Determine the (X, Y) coordinate at the center of the cell enclosing the given text.  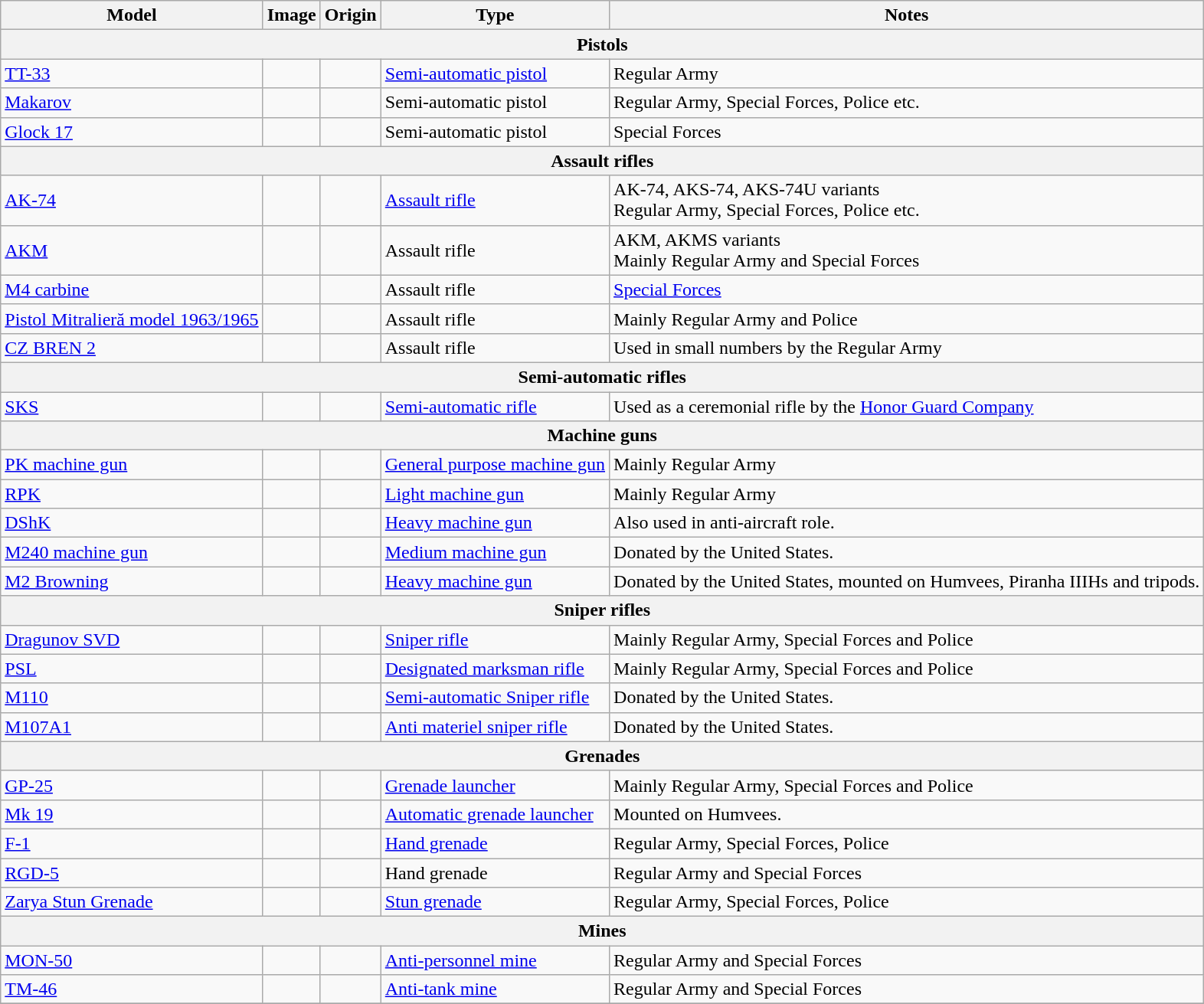
TT-33 (132, 74)
PSL (132, 669)
Mk 19 (132, 814)
SKS (132, 407)
Regular Army (907, 74)
Pistol Mitralieră model 1963/1965 (132, 319)
RGD-5 (132, 872)
M4 carbine (132, 289)
Semi-automatic rifle (495, 407)
Dragunov SVD (132, 639)
Mainly Regular Army and Police (907, 319)
CZ BREN 2 (132, 348)
Assault rifles (602, 161)
Makarov (132, 103)
Light machine gun (495, 494)
RPK (132, 494)
F-1 (132, 843)
Used in small numbers by the Regular Army (907, 348)
Sniper rifles (602, 610)
Also used in anti-aircraft role. (907, 523)
Anti materiel sniper rifle (495, 727)
General purpose machine gun (495, 465)
PK machine gun (132, 465)
Origin (351, 15)
M240 machine gun (132, 552)
AK-74 (132, 201)
Grenade launcher (495, 785)
Automatic grenade launcher (495, 814)
Semi-automatic Sniper rifle (495, 698)
Semi-automatic rifles (602, 377)
Grenades (602, 756)
Model (132, 15)
Used as a ceremonial rifle by the Honor Guard Company (907, 407)
Zarya Stun Grenade (132, 902)
Mounted on Humvees. (907, 814)
Designated marksman rifle (495, 669)
Mines (602, 931)
M2 Browning (132, 581)
MON-50 (132, 960)
Notes (907, 15)
DShK (132, 523)
AKM (132, 250)
AK-74, AKS-74, AKS-74U variantsRegular Army, Special Forces, Police etc. (907, 201)
Glock 17 (132, 132)
AKM, AKMS variantsMainly Regular Army and Special Forces (907, 250)
TM-46 (132, 989)
M110 (132, 698)
GP-25 (132, 785)
Medium machine gun (495, 552)
Sniper rifle (495, 639)
Image (291, 15)
Anti-personnel mine (495, 960)
Regular Army, Special Forces, Police etc. (907, 103)
Anti-tank mine (495, 989)
M107A1 (132, 727)
Pistols (602, 44)
Type (495, 15)
Donated by the United States, mounted on Humvees, Piranha IIIHs and tripods. (907, 581)
Machine guns (602, 436)
Stun grenade (495, 902)
